Search for the cell housing the specified text and yield its [x, y] center coordinate. 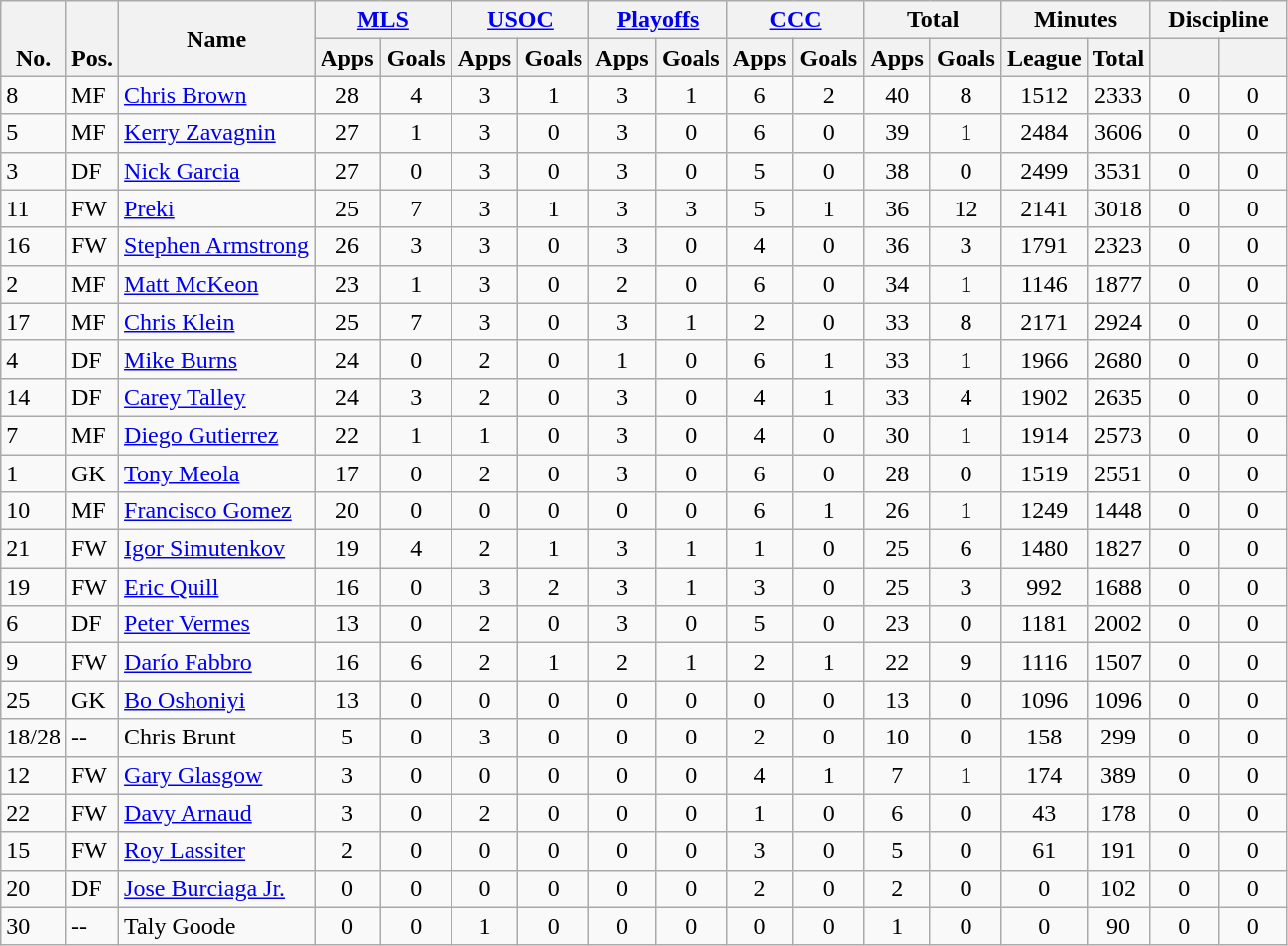
2002 [1118, 624]
1512 [1044, 95]
Matt McKeon [216, 284]
1480 [1044, 549]
191 [1118, 851]
38 [897, 171]
992 [1044, 587]
158 [1044, 738]
Gary Glasgow [216, 775]
Minutes [1076, 20]
34 [897, 284]
1249 [1044, 511]
Playoffs [659, 20]
Roy Lassiter [216, 851]
Pos. [91, 39]
1966 [1044, 359]
League [1044, 58]
Peter Vermes [216, 624]
Jose Burciaga Jr. [216, 888]
40 [897, 95]
1877 [1118, 284]
3606 [1118, 133]
1116 [1044, 662]
90 [1118, 926]
Darío Fabbro [216, 662]
11 [34, 208]
1902 [1044, 397]
14 [34, 397]
2635 [1118, 397]
178 [1118, 813]
2924 [1118, 322]
2680 [1118, 359]
3018 [1118, 208]
3531 [1118, 171]
1507 [1118, 662]
2141 [1044, 208]
39 [897, 133]
Davy Arnaud [216, 813]
Chris Brown [216, 95]
Francisco Gomez [216, 511]
Bo Oshoniyi [216, 700]
No. [34, 39]
2573 [1118, 435]
21 [34, 549]
Chris Brunt [216, 738]
Diego Gutierrez [216, 435]
Name [216, 39]
Tony Meola [216, 473]
1146 [1044, 284]
18/28 [34, 738]
Chris Klein [216, 322]
1519 [1044, 473]
USOC [520, 20]
1791 [1044, 246]
1688 [1118, 587]
Mike Burns [216, 359]
1914 [1044, 435]
Discipline [1219, 20]
2333 [1118, 95]
1448 [1118, 511]
Preki [216, 208]
Igor Simutenkov [216, 549]
1181 [1044, 624]
Stephen Armstrong [216, 246]
MLS [383, 20]
389 [1118, 775]
1827 [1118, 549]
2551 [1118, 473]
Taly Goode [216, 926]
CCC [796, 20]
2499 [1044, 171]
299 [1118, 738]
Carey Talley [216, 397]
Kerry Zavagnin [216, 133]
43 [1044, 813]
102 [1118, 888]
2323 [1118, 246]
Nick Garcia [216, 171]
2171 [1044, 322]
15 [34, 851]
Eric Quill [216, 587]
61 [1044, 851]
174 [1044, 775]
2484 [1044, 133]
